From the cell containing the given text, extract its center point as [X, Y] coordinate. 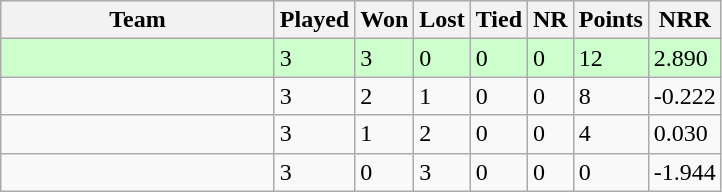
Tied [498, 20]
NRR [684, 20]
Points [610, 20]
Team [138, 20]
12 [610, 58]
4 [610, 134]
NR [551, 20]
Won [384, 20]
Played [314, 20]
Lost [442, 20]
-0.222 [684, 96]
0.030 [684, 134]
8 [610, 96]
2.890 [684, 58]
-1.944 [684, 172]
